Locate the cell with the specified text and output its (X, Y) center coordinate. 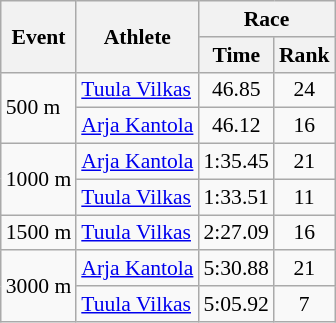
Race (266, 19)
11 (304, 197)
Athlete (137, 36)
24 (304, 90)
5:30.88 (236, 269)
Rank (304, 55)
46.12 (236, 126)
1000 m (38, 180)
1500 m (38, 233)
500 m (38, 108)
46.85 (236, 90)
5:05.92 (236, 304)
Event (38, 36)
Time (236, 55)
1:33.51 (236, 197)
2:27.09 (236, 233)
7 (304, 304)
3000 m (38, 286)
1:35.45 (236, 162)
